Return (x, y) of the center of cell containing provided text 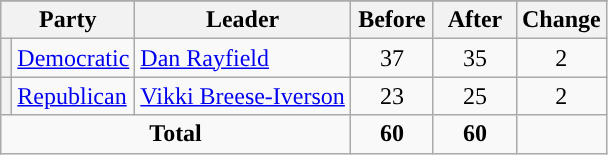
37 (392, 58)
Before (392, 20)
After (474, 20)
Dan Rayfield (243, 58)
Democratic (74, 58)
35 (474, 58)
25 (474, 96)
Change (561, 20)
23 (392, 96)
Leader (243, 20)
Republican (74, 96)
Total (176, 134)
Party (68, 20)
Vikki Breese-Iverson (243, 96)
